Search for the cell housing the specified text and yield its [X, Y] center coordinate. 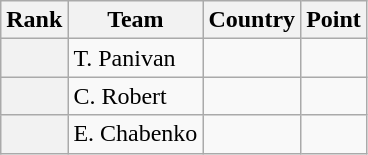
Team [136, 20]
Point [334, 20]
Country [252, 20]
T. Panivan [136, 58]
Rank [34, 20]
C. Robert [136, 96]
E. Chabenko [136, 134]
